From the cell containing the given text, extract its center point as [X, Y] coordinate. 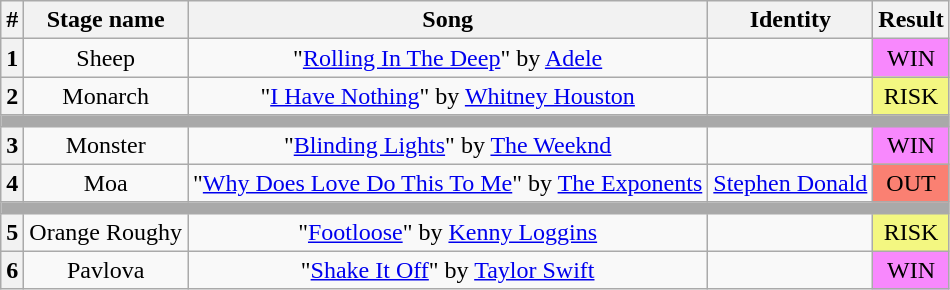
Orange Roughy [106, 232]
Identity [790, 20]
Monarch [106, 96]
6 [12, 270]
3 [12, 145]
Moa [106, 183]
"Rolling In The Deep" by Adele [448, 58]
2 [12, 96]
"Why Does Love Do This To Me" by The Exponents [448, 183]
Song [448, 20]
"Blinding Lights" by The Weeknd [448, 145]
Result [911, 20]
"I Have Nothing" by Whitney Houston [448, 96]
1 [12, 58]
Monster [106, 145]
Sheep [106, 58]
OUT [911, 183]
Stephen Donald [790, 183]
"Footloose" by Kenny Loggins [448, 232]
5 [12, 232]
Stage name [106, 20]
# [12, 20]
4 [12, 183]
"Shake It Off" by Taylor Swift [448, 270]
Pavlova [106, 270]
